Provide the (x, y) coordinate of the cell's center where the given text is located.  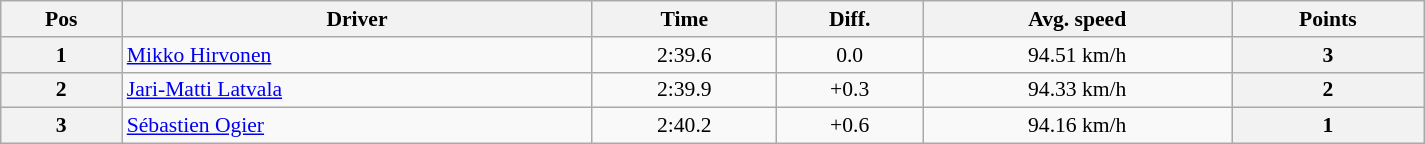
Sébastien Ogier (358, 126)
Avg. speed (1078, 19)
Mikko Hirvonen (358, 55)
+0.6 (850, 126)
94.51 km/h (1078, 55)
Diff. (850, 19)
2:39.6 (684, 55)
2:39.9 (684, 90)
+0.3 (850, 90)
Driver (358, 19)
94.33 km/h (1078, 90)
Points (1328, 19)
2:40.2 (684, 126)
Jari-Matti Latvala (358, 90)
Time (684, 19)
Pos (62, 19)
0.0 (850, 55)
94.16 km/h (1078, 126)
